Search for the cell housing the specified text and yield its (X, Y) center coordinate. 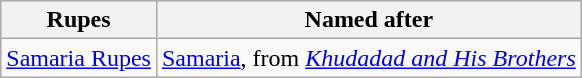
Samaria, from Khudadad and His Brothers (368, 58)
Named after (368, 20)
Rupes (79, 20)
Samaria Rupes (79, 58)
